Output the [x, y] coordinate of the center of the cell containing the given text.  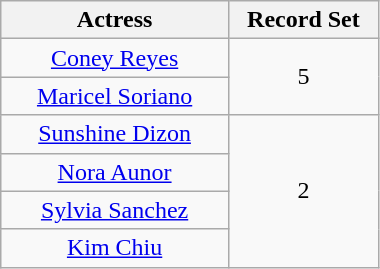
Sunshine Dizon [115, 134]
5 [303, 77]
Kim Chiu [115, 248]
Maricel Soriano [115, 96]
Sylvia Sanchez [115, 210]
Coney Reyes [115, 58]
Actress [115, 20]
2 [303, 191]
Record Set [303, 20]
Nora Aunor [115, 172]
